Capture the cell that displays the provided text and extract its [X, Y] central coordinate. 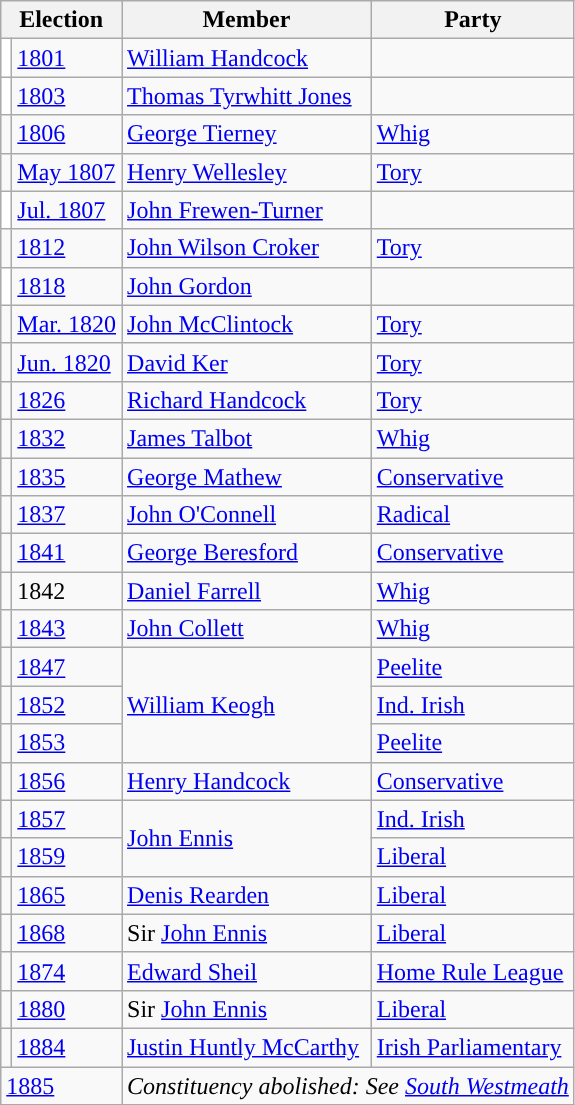
1843 [67, 629]
Irish Parliamentary [472, 1047]
Thomas Tyrwhitt Jones [247, 96]
Jul. 1807 [67, 210]
1874 [67, 971]
John O'Connell [247, 515]
1853 [67, 743]
1847 [67, 667]
1818 [67, 286]
John McClintock [247, 324]
Henry Handcock [247, 781]
William Keogh [247, 705]
1842 [67, 591]
1806 [67, 134]
Denis Rearden [247, 895]
John Collett [247, 629]
Edward Sheil [247, 971]
1801 [67, 58]
James Talbot [247, 438]
Henry Wellesley [247, 172]
John Gordon [247, 286]
Richard Handcock [247, 400]
Home Rule League [472, 971]
Justin Huntly McCarthy [247, 1047]
1856 [67, 781]
1832 [67, 438]
Mar. 1820 [67, 324]
1865 [67, 895]
1826 [67, 400]
David Ker [247, 362]
1868 [67, 933]
Jun. 1820 [67, 362]
1841 [67, 553]
Party [472, 20]
John Wilson Croker [247, 248]
1852 [67, 705]
Member [247, 20]
1880 [67, 1009]
1884 [67, 1047]
1837 [67, 515]
1885 [62, 1085]
1812 [67, 248]
May 1807 [67, 172]
1859 [67, 857]
1857 [67, 819]
William Handcock [247, 58]
George Tierney [247, 134]
George Mathew [247, 477]
1835 [67, 477]
Election [62, 20]
George Beresford [247, 553]
1803 [67, 96]
John Frewen-Turner [247, 210]
Constituency abolished: See South Westmeath [348, 1085]
Daniel Farrell [247, 591]
Radical [472, 515]
John Ennis [247, 838]
